Detect which cell encompasses the target text, then output its [x, y] center coordinate. 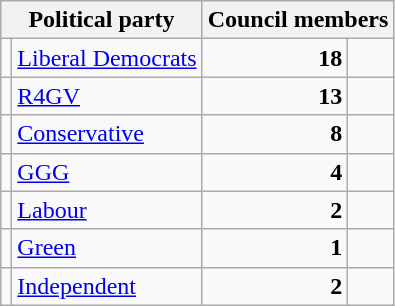
18 [275, 58]
8 [275, 134]
Liberal Democrats [107, 58]
GGG [107, 172]
1 [275, 248]
Labour [107, 210]
Council members [298, 20]
4 [275, 172]
R4GV [107, 96]
Political party [102, 20]
Independent [107, 286]
Conservative [107, 134]
13 [275, 96]
Green [107, 248]
